Search for the cell housing the specified text and yield its (X, Y) center coordinate. 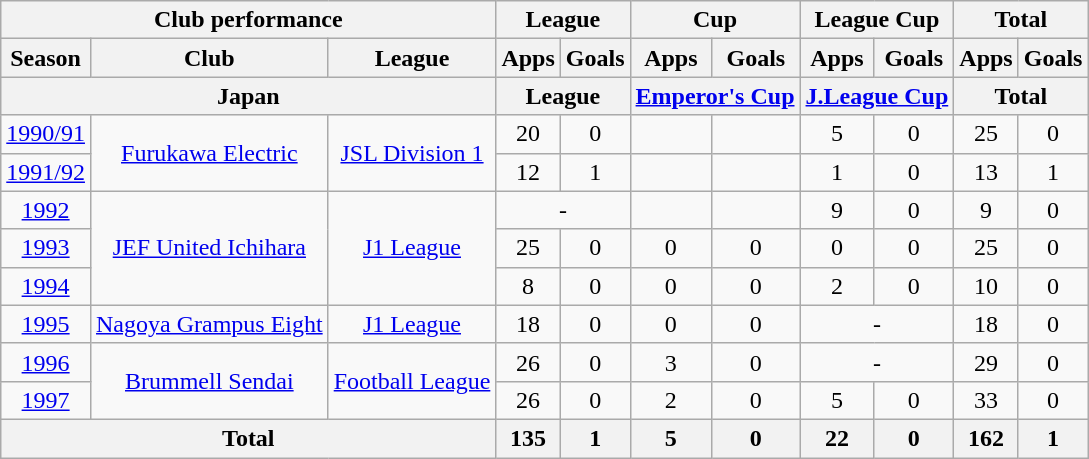
3 (671, 362)
Cup (715, 20)
8 (528, 286)
Club (209, 58)
1997 (46, 400)
Emperor's Cup (715, 96)
33 (986, 400)
20 (528, 134)
Brummell Sendai (209, 381)
1992 (46, 210)
JEF United Ichihara (209, 248)
13 (986, 172)
Football League (412, 381)
10 (986, 286)
Nagoya Grampus Eight (209, 324)
1996 (46, 362)
135 (528, 438)
1993 (46, 248)
1991/92 (46, 172)
J.League Cup (877, 96)
12 (528, 172)
League Cup (877, 20)
Club performance (248, 20)
JSL Division 1 (412, 153)
162 (986, 438)
1994 (46, 286)
Japan (248, 96)
Season (46, 58)
29 (986, 362)
Furukawa Electric (209, 153)
22 (837, 438)
1995 (46, 324)
1990/91 (46, 134)
